Determine the (x, y) coordinate at the center of the cell enclosing the given text.  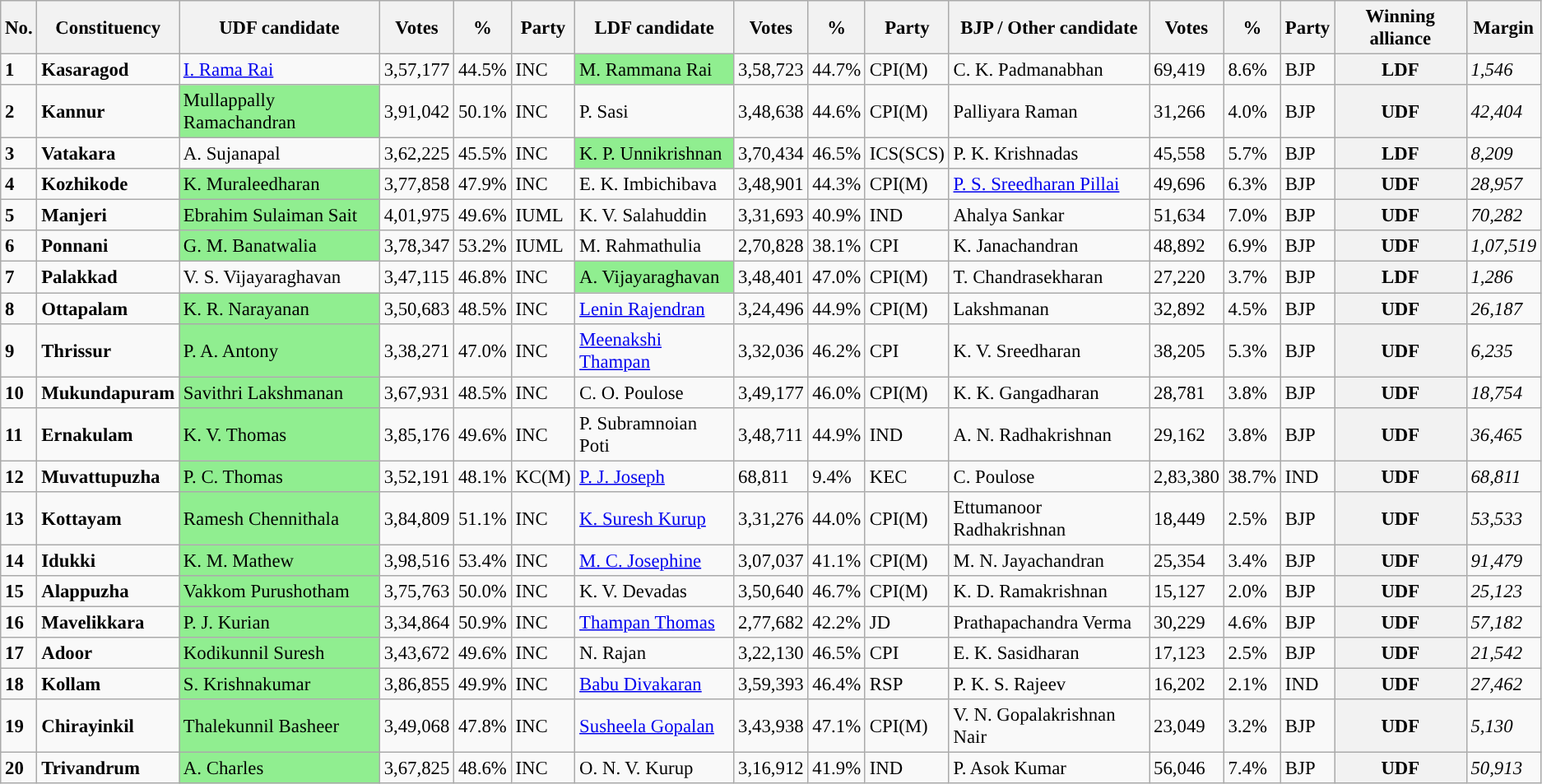
Ettumanoor Radhakrishnan (1049, 518)
8 (19, 308)
50.1% (482, 112)
5 (19, 216)
29,162 (1187, 434)
69,419 (1187, 70)
50.0% (482, 591)
P. Subramnoian Poti (655, 434)
15 (19, 591)
9.4% (836, 476)
46.7% (836, 591)
3 (19, 154)
15,127 (1187, 591)
K. V. Sreedharan (1049, 350)
3.4% (1252, 560)
48.6% (482, 768)
3,48,401 (771, 277)
3,62,225 (416, 154)
18,449 (1187, 518)
Lakshmanan (1049, 308)
53.4% (482, 560)
JD (907, 622)
P. K. Krishnadas (1049, 154)
4.6% (1252, 622)
S. Krishnakumar (280, 684)
3,86,855 (416, 684)
Thalekunnil Basheer (280, 726)
38,205 (1187, 350)
48,892 (1187, 246)
38.7% (1252, 476)
ICS(SCS) (907, 154)
Kannur (109, 112)
3,34,864 (416, 622)
3,22,130 (771, 653)
3,59,393 (771, 684)
Savithri Lakshmanan (280, 392)
3,47,115 (416, 277)
KEC (907, 476)
46.4% (836, 684)
A. N. Radhakrishnan (1049, 434)
3,67,931 (416, 392)
K. K. Gangadharan (1049, 392)
14 (19, 560)
6.9% (1252, 246)
Mavelikkara (109, 622)
20 (19, 768)
5.7% (1252, 154)
Winning alliance (1400, 28)
25,354 (1187, 560)
47.9% (482, 184)
Palakkad (109, 277)
3,48,638 (771, 112)
3,70,434 (771, 154)
RSP (907, 684)
Ramesh Chennithala (280, 518)
K. V. Devadas (655, 591)
3,32,036 (771, 350)
Prathapachandra Verma (1049, 622)
4.5% (1252, 308)
41.9% (836, 768)
P. Asok Kumar (1049, 768)
3,91,042 (416, 112)
3,67,825 (416, 768)
3,38,271 (416, 350)
BJP / Other candidate (1049, 28)
16,202 (1187, 684)
3,77,858 (416, 184)
P. Sasi (655, 112)
21,542 (1503, 653)
1,286 (1503, 277)
8.6% (1252, 70)
27,220 (1187, 277)
17,123 (1187, 653)
C. Poulose (1049, 476)
1,07,519 (1503, 246)
K. D. Ramakrishnan (1049, 591)
13 (19, 518)
M. C. Josephine (655, 560)
P. S. Sreedharan Pillai (1049, 184)
25,123 (1503, 591)
Kodikunnil Suresh (280, 653)
P. C. Thomas (280, 476)
Ahalya Sankar (1049, 216)
KC(M) (543, 476)
M. Rahmathulia (655, 246)
Muvattupuzha (109, 476)
6 (19, 246)
4 (19, 184)
3.2% (1252, 726)
47.8% (482, 726)
2,83,380 (1187, 476)
11 (19, 434)
Thrissur (109, 350)
46.8% (482, 277)
P. A. Antony (280, 350)
19 (19, 726)
5.3% (1252, 350)
K. Muraleedharan (280, 184)
8,209 (1503, 154)
48.1% (482, 476)
T. Chandrasekharan (1049, 277)
Manjeri (109, 216)
3,57,177 (416, 70)
50,913 (1503, 768)
3,50,640 (771, 591)
3,49,177 (771, 392)
49.9% (482, 684)
7.0% (1252, 216)
46.2% (836, 350)
18 (19, 684)
O. N. V. Kurup (655, 768)
57,182 (1503, 622)
30,229 (1187, 622)
44.5% (482, 70)
32,892 (1187, 308)
3,31,276 (771, 518)
10 (19, 392)
Ponnani (109, 246)
26,187 (1503, 308)
Trivandrum (109, 768)
1,546 (1503, 70)
Margin (1503, 28)
E. K. Imbichibava (655, 184)
K. V. Thomas (280, 434)
A. Charles (280, 768)
42,404 (1503, 112)
53.2% (482, 246)
I. Rama Rai (280, 70)
3,52,191 (416, 476)
3,48,901 (771, 184)
36,465 (1503, 434)
Meenakshi Thampan (655, 350)
A. Sujanapal (280, 154)
K. Janachandran (1049, 246)
Chirayinkil (109, 726)
41.1% (836, 560)
18,754 (1503, 392)
2.1% (1252, 684)
Susheela Gopalan (655, 726)
51.1% (482, 518)
K. M. Mathew (280, 560)
16 (19, 622)
K. V. Salahuddin (655, 216)
Thampan Thomas (655, 622)
Constituency (109, 28)
23,049 (1187, 726)
M. Rammana Rai (655, 70)
3.7% (1252, 277)
C. K. Padmanabhan (1049, 70)
50.9% (482, 622)
46.0% (836, 392)
Mukundapuram (109, 392)
V. S. Vijayaraghavan (280, 277)
Alappuzha (109, 591)
7.4% (1252, 768)
Idukki (109, 560)
Kollam (109, 684)
3,07,037 (771, 560)
Ernakulam (109, 434)
42.2% (836, 622)
91,479 (1503, 560)
3,43,672 (416, 653)
G. M. Banatwalia (280, 246)
Mullappally Ramachandran (280, 112)
2,70,828 (771, 246)
Lenin Rajendran (655, 308)
6.3% (1252, 184)
2.0% (1252, 591)
44.3% (836, 184)
2 (19, 112)
3,78,347 (416, 246)
Kasaragod (109, 70)
No. (19, 28)
17 (19, 653)
49,696 (1187, 184)
5,130 (1503, 726)
3,48,711 (771, 434)
4.0% (1252, 112)
LDF candidate (655, 28)
31,266 (1187, 112)
2,77,682 (771, 622)
Adoor (109, 653)
38.1% (836, 246)
56,046 (1187, 768)
N. Rajan (655, 653)
3,75,763 (416, 591)
P. J. Kurian (280, 622)
1 (19, 70)
3,58,723 (771, 70)
70,282 (1503, 216)
3,31,693 (771, 216)
K. P. Unnikrishnan (655, 154)
28,781 (1187, 392)
3,49,068 (416, 726)
3,85,176 (416, 434)
P. J. Joseph (655, 476)
M. N. Jayachandran (1049, 560)
3,50,683 (416, 308)
7 (19, 277)
4,01,975 (416, 216)
3,84,809 (416, 518)
Palliyara Raman (1049, 112)
44.6% (836, 112)
45,558 (1187, 154)
40.9% (836, 216)
Vakkom Purushotham (280, 591)
27,462 (1503, 684)
E. K. Sasidharan (1049, 653)
Babu Divakaran (655, 684)
Kottayam (109, 518)
47.1% (836, 726)
3,24,496 (771, 308)
P. K. S. Rajeev (1049, 684)
V. N. Gopalakrishnan Nair (1049, 726)
9 (19, 350)
UDF candidate (280, 28)
6,235 (1503, 350)
3,98,516 (416, 560)
53,533 (1503, 518)
Ottapalam (109, 308)
44.7% (836, 70)
3,43,938 (771, 726)
Vatakara (109, 154)
Kozhikode (109, 184)
12 (19, 476)
3,16,912 (771, 768)
C. O. Poulose (655, 392)
45.5% (482, 154)
K. Suresh Kurup (655, 518)
51,634 (1187, 216)
A. Vijayaraghavan (655, 277)
K. R. Narayanan (280, 308)
28,957 (1503, 184)
Ebrahim Sulaiman Sait (280, 216)
44.0% (836, 518)
